For the text-containing cell, return its midpoint in [X, Y] coordinate format. 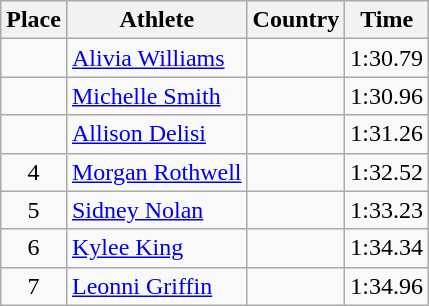
6 [34, 248]
Place [34, 20]
1:31.26 [387, 134]
1:30.79 [387, 58]
Time [387, 20]
1:30.96 [387, 96]
7 [34, 286]
Kylee King [156, 248]
1:34.96 [387, 286]
Athlete [156, 20]
1:32.52 [387, 172]
4 [34, 172]
5 [34, 210]
1:34.34 [387, 248]
Morgan Rothwell [156, 172]
Allison Delisi [156, 134]
Leonni Griffin [156, 286]
Country [296, 20]
Sidney Nolan [156, 210]
Michelle Smith [156, 96]
Alivia Williams [156, 58]
1:33.23 [387, 210]
